For the text-containing cell, return its midpoint in (x, y) coordinate format. 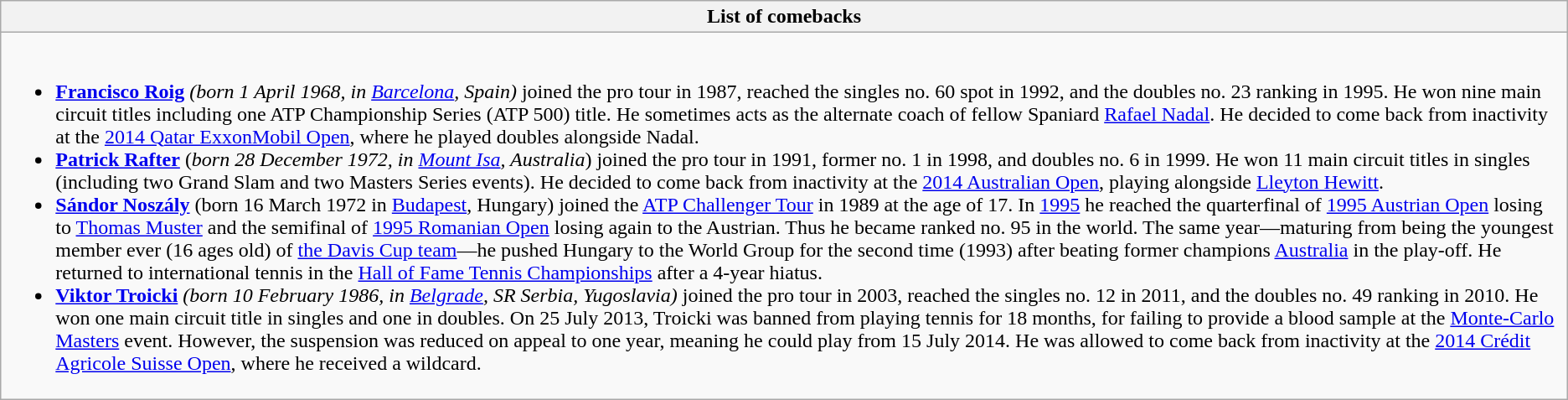
List of comebacks (784, 17)
